Capture the cell that displays the provided text and extract its [X, Y] central coordinate. 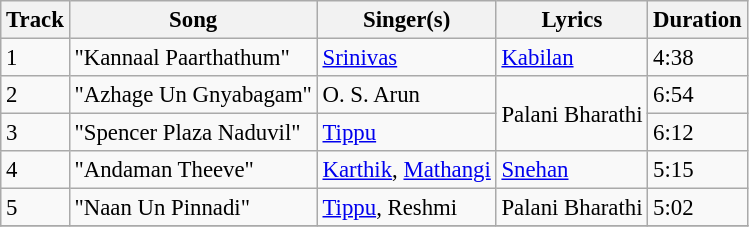
"Naan Un Pinnadi" [193, 208]
4:38 [698, 58]
6:12 [698, 133]
Lyrics [572, 20]
O. S. Arun [406, 95]
"Azhage Un Gnyabagam" [193, 95]
Karthik, Mathangi [406, 170]
Srinivas [406, 58]
Singer(s) [406, 20]
"Kannaal Paarthathum" [193, 58]
5:15 [698, 170]
5 [35, 208]
"Andaman Theeve" [193, 170]
Kabilan [572, 58]
3 [35, 133]
Duration [698, 20]
Song [193, 20]
Tippu [406, 133]
4 [35, 170]
6:54 [698, 95]
"Spencer Plaza Naduvil" [193, 133]
Tippu, Reshmi [406, 208]
5:02 [698, 208]
Snehan [572, 170]
1 [35, 58]
2 [35, 95]
Track [35, 20]
